Pinpoint the cell where the given text exists, returning its (X, Y) midpoint coordinate. 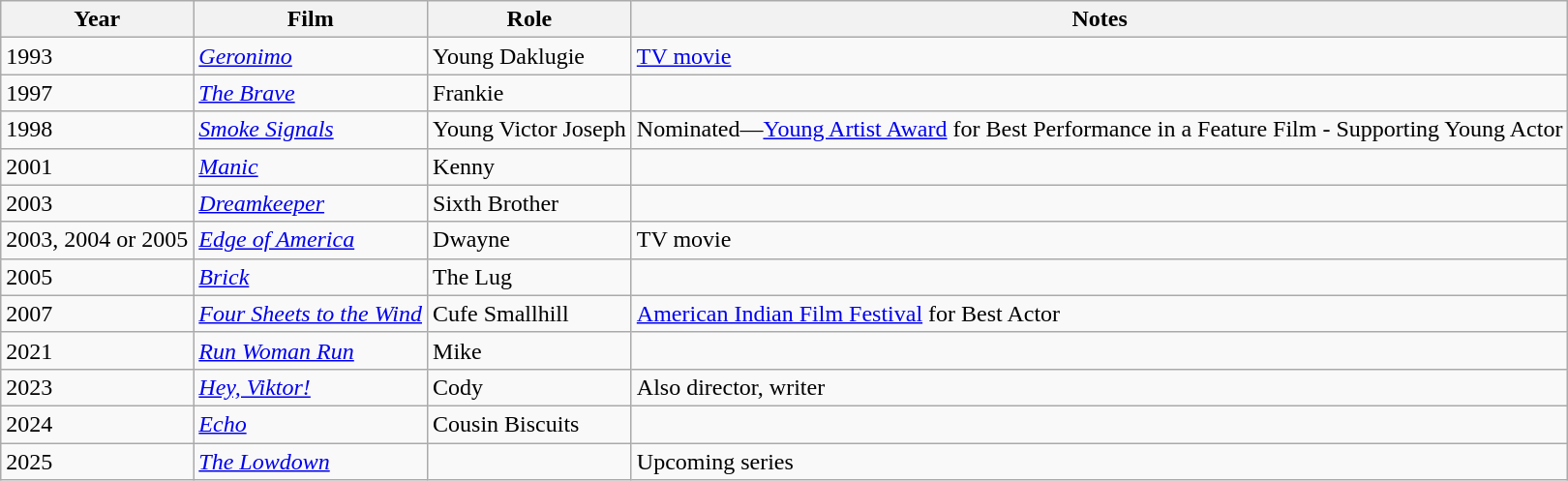
Dreamkeeper (311, 203)
The Lowdown (311, 462)
2021 (97, 350)
The Lug (530, 277)
Smoke Signals (311, 130)
2005 (97, 277)
Upcoming series (1100, 462)
Young Victor Joseph (530, 130)
Year (97, 19)
Brick (311, 277)
American Indian Film Festival for Best Actor (1100, 314)
Echo (311, 424)
Role (530, 19)
2024 (97, 424)
1997 (97, 93)
Also director, writer (1100, 387)
Cufe Smallhill (530, 314)
2003 (97, 203)
Four Sheets to the Wind (311, 314)
1998 (97, 130)
Sixth Brother (530, 203)
Hey, Viktor! (311, 387)
Young Daklugie (530, 56)
The Brave (311, 93)
Cody (530, 387)
Run Woman Run (311, 350)
Mike (530, 350)
Dwayne (530, 240)
2003, 2004 or 2005 (97, 240)
2001 (97, 166)
Frankie (530, 93)
2023 (97, 387)
Manic (311, 166)
Geronimo (311, 56)
Cousin Biscuits (530, 424)
Notes (1100, 19)
Film (311, 19)
Edge of America (311, 240)
Kenny (530, 166)
2025 (97, 462)
1993 (97, 56)
Nominated—Young Artist Award for Best Performance in a Feature Film - Supporting Young Actor (1100, 130)
2007 (97, 314)
